Determine the [X, Y] coordinate at the center of the cell enclosing the given text.  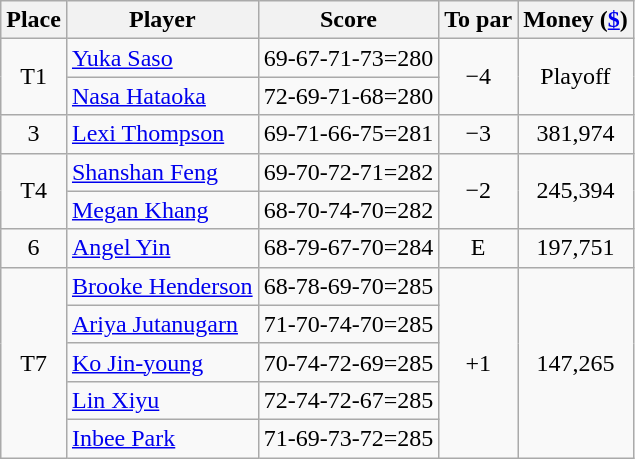
6 [34, 248]
70-74-72-69=285 [348, 362]
T7 [34, 362]
Score [348, 20]
69-71-66-75=281 [348, 134]
68-78-69-70=285 [348, 286]
+1 [478, 362]
T4 [34, 191]
Money ($) [576, 20]
E [478, 248]
147,265 [576, 362]
72-69-71-68=280 [348, 96]
Place [34, 20]
68-79-67-70=284 [348, 248]
69-70-72-71=282 [348, 172]
Lexi Thompson [162, 134]
245,394 [576, 191]
−3 [478, 134]
−4 [478, 77]
Shanshan Feng [162, 172]
Lin Xiyu [162, 400]
Inbee Park [162, 438]
T1 [34, 77]
68-70-74-70=282 [348, 210]
69-67-71-73=280 [348, 58]
3 [34, 134]
Megan Khang [162, 210]
197,751 [576, 248]
Ko Jin-young [162, 362]
Brooke Henderson [162, 286]
Player [162, 20]
72-74-72-67=285 [348, 400]
381,974 [576, 134]
Yuka Saso [162, 58]
71-70-74-70=285 [348, 324]
Ariya Jutanugarn [162, 324]
−2 [478, 191]
71-69-73-72=285 [348, 438]
Angel Yin [162, 248]
Playoff [576, 77]
To par [478, 20]
Nasa Hataoka [162, 96]
